For the text-containing cell, return its midpoint in [X, Y] coordinate format. 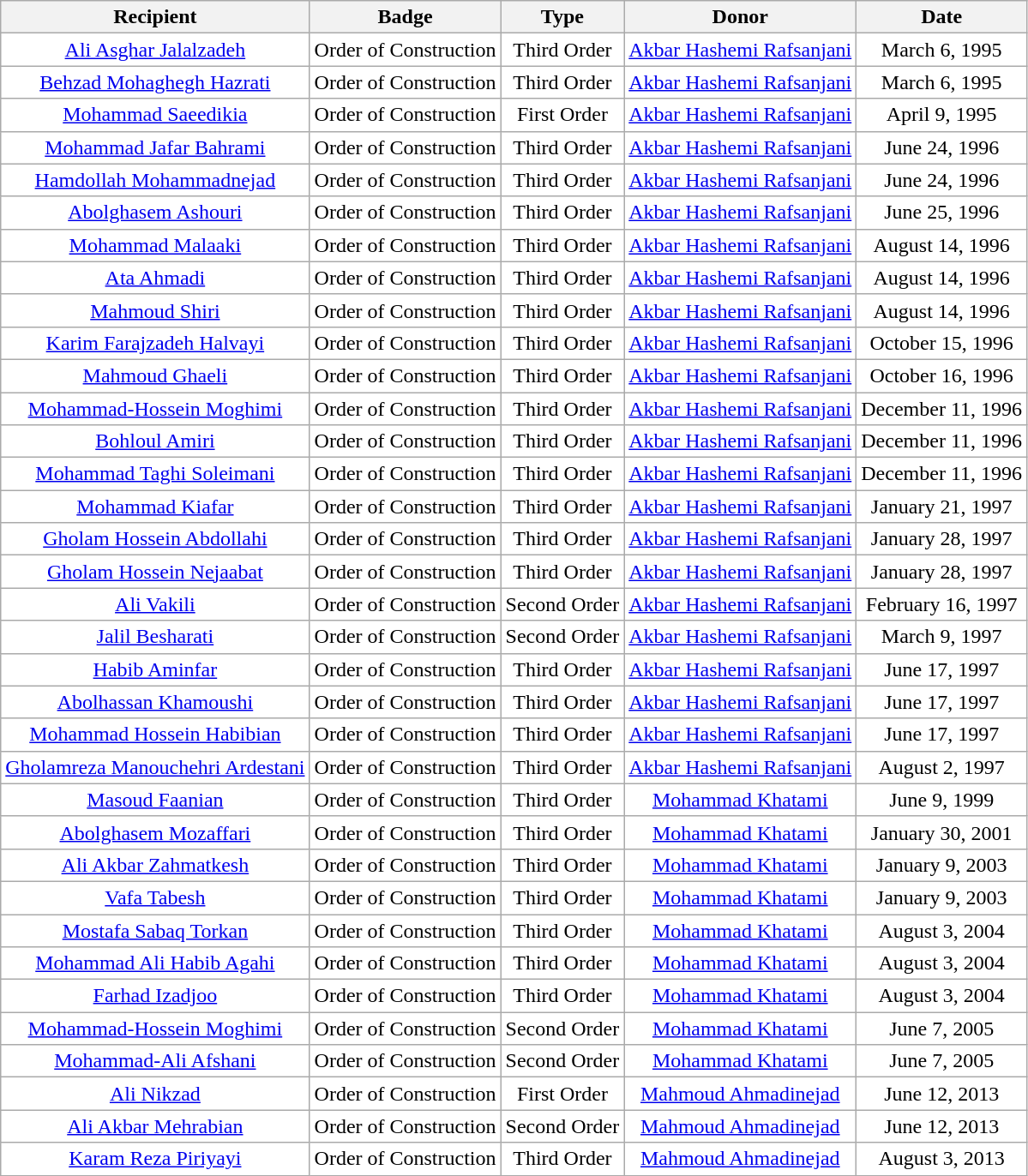
Karim Farajzadeh Halvayi [155, 343]
Mohammad Jafar Bahrami [155, 147]
Type [562, 17]
Mahmoud Ghaeli [155, 375]
Mohammad Hossein Habibian [155, 735]
Mohammad Ali Habib Agahi [155, 963]
Farhad Izadjoo [155, 996]
Mohammad Kiafar [155, 507]
April 9, 1995 [941, 115]
Vafa Tabesh [155, 897]
Gholam Hossein Nejaabat [155, 572]
January 30, 2001 [941, 832]
Ali Asghar Jalalzadeh [155, 50]
Mostafa Sabaq Torkan [155, 930]
Jalil Besharati [155, 637]
Ata Ahmadi [155, 278]
Behzad Mohaghegh Hazrati [155, 82]
Hamdollah Mohammadnejad [155, 180]
Abolghasem Mozaffari [155, 832]
February 16, 1997 [941, 604]
Mohammad Taghi Soleimani [155, 474]
Badge [405, 17]
August 3, 2013 [941, 1159]
Abolghasem Ashouri [155, 213]
Karam Reza Piriyayi [155, 1159]
Masoud Faanian [155, 800]
Gholamreza Manouchehri Ardestani [155, 767]
Ali Akbar Mehrabian [155, 1126]
Bohloul Amiri [155, 441]
October 16, 1996 [941, 375]
October 15, 1996 [941, 343]
Ali Vakili [155, 604]
Recipient [155, 17]
Date [941, 17]
Ali Nikzad [155, 1094]
June 9, 1999 [941, 800]
August 2, 1997 [941, 767]
Donor [741, 17]
Mahmoud Shiri [155, 310]
Abolhassan Khamoushi [155, 702]
Habib Aminfar [155, 669]
March 9, 1997 [941, 637]
Mohammad-Ali Afshani [155, 1061]
January 21, 1997 [941, 507]
Ali Akbar Zahmatkesh [155, 865]
June 25, 1996 [941, 213]
Mohammad Saeedikia [155, 115]
Gholam Hossein Abdollahi [155, 539]
Mohammad Malaaki [155, 245]
